Return (X, Y) of the center of cell containing provided text 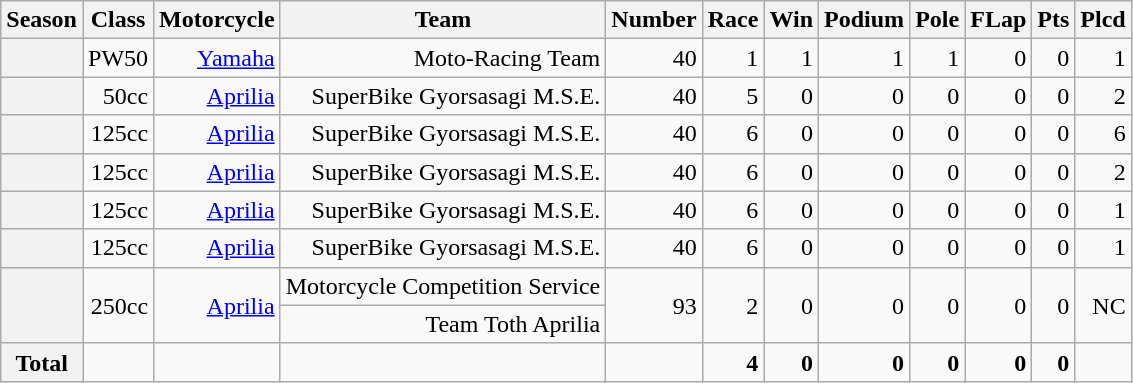
Motorcycle Competition Service (443, 286)
Moto-Racing Team (443, 58)
PW50 (118, 58)
Motorcycle (218, 20)
93 (654, 305)
NC (1103, 305)
Podium (864, 20)
4 (733, 362)
FLap (998, 20)
Team Toth Aprilia (443, 324)
Yamaha (218, 58)
5 (733, 96)
Win (792, 20)
Season (42, 20)
Pole (938, 20)
Plcd (1103, 20)
Class (118, 20)
250cc (118, 305)
50cc (118, 96)
Pts (1054, 20)
Race (733, 20)
Number (654, 20)
Total (42, 362)
Team (443, 20)
